Pinpoint the cell where the given text exists, returning its (X, Y) midpoint coordinate. 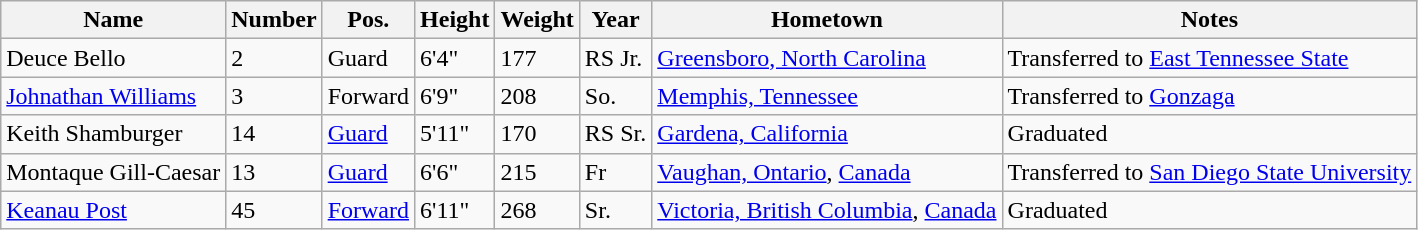
Notes (1210, 20)
Number (274, 20)
Height (455, 20)
Sr. (615, 210)
208 (537, 96)
3 (274, 96)
RS Jr. (615, 58)
Hometown (827, 20)
Year (615, 20)
Transferred to San Diego State University (1210, 172)
13 (274, 172)
So. (615, 96)
RS Sr. (615, 134)
170 (537, 134)
Keanau Post (114, 210)
Transferred to Gonzaga (1210, 96)
Johnathan Williams (114, 96)
6'4" (455, 58)
6'9" (455, 96)
Vaughan, Ontario, Canada (827, 172)
Gardena, California (827, 134)
Deuce Bello (114, 58)
6'11" (455, 210)
Victoria, British Columbia, Canada (827, 210)
5'11" (455, 134)
Pos. (368, 20)
Transferred to East Tennessee State (1210, 58)
Greensboro, North Carolina (827, 58)
Fr (615, 172)
Memphis, Tennessee (827, 96)
6'6" (455, 172)
Weight (537, 20)
14 (274, 134)
177 (537, 58)
215 (537, 172)
268 (537, 210)
Name (114, 20)
2 (274, 58)
Montaque Gill-Caesar (114, 172)
45 (274, 210)
Keith Shamburger (114, 134)
